Return [x, y] of the center of cell containing provided text 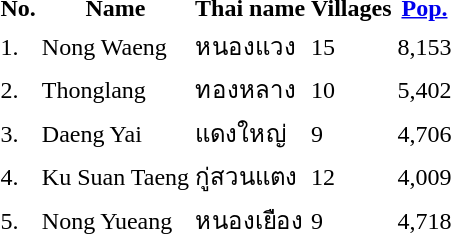
Nong Waeng [115, 46]
15 [352, 46]
12 [352, 176]
ทองหลาง [250, 90]
Ku Suan Taeng [115, 176]
กู่สวนแตง [250, 176]
10 [352, 90]
Daeng Yai [115, 133]
แดงใหญ่ [250, 133]
9 [352, 133]
หนองแวง [250, 46]
Thonglang [115, 90]
